Scan for the cell matching the given text and deliver its [X, Y] coordinate at center. 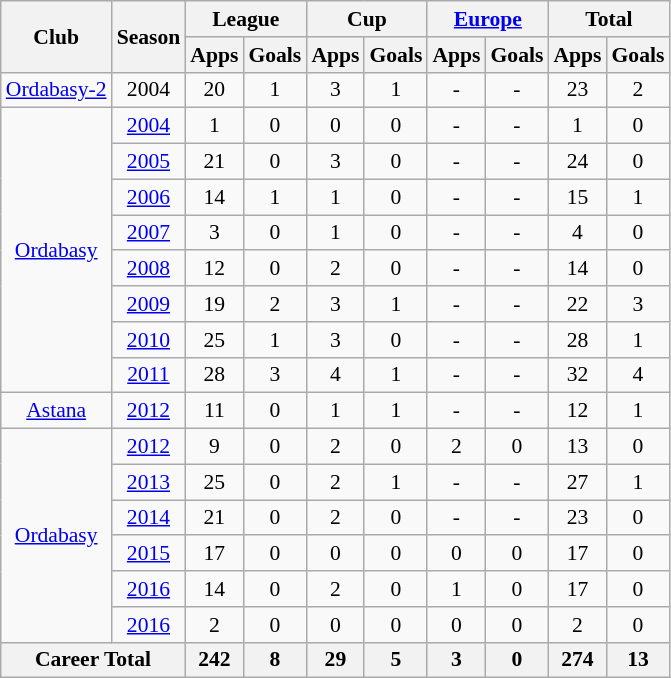
24 [577, 162]
2007 [149, 233]
Club [56, 36]
Astana [56, 411]
Career Total [94, 660]
9 [214, 447]
32 [577, 375]
Ordabasy-2 [56, 90]
27 [577, 482]
2005 [149, 162]
2015 [149, 554]
29 [335, 660]
Season [149, 36]
19 [214, 304]
5 [396, 660]
2010 [149, 340]
2013 [149, 482]
8 [274, 660]
22 [577, 304]
2006 [149, 197]
11 [214, 411]
2008 [149, 269]
Cup [366, 19]
2011 [149, 375]
Europe [488, 19]
Total [608, 19]
League [246, 19]
274 [577, 660]
2014 [149, 518]
2009 [149, 304]
242 [214, 660]
20 [214, 90]
15 [577, 197]
